Output the (X, Y) coordinate of the center of the cell containing the given text.  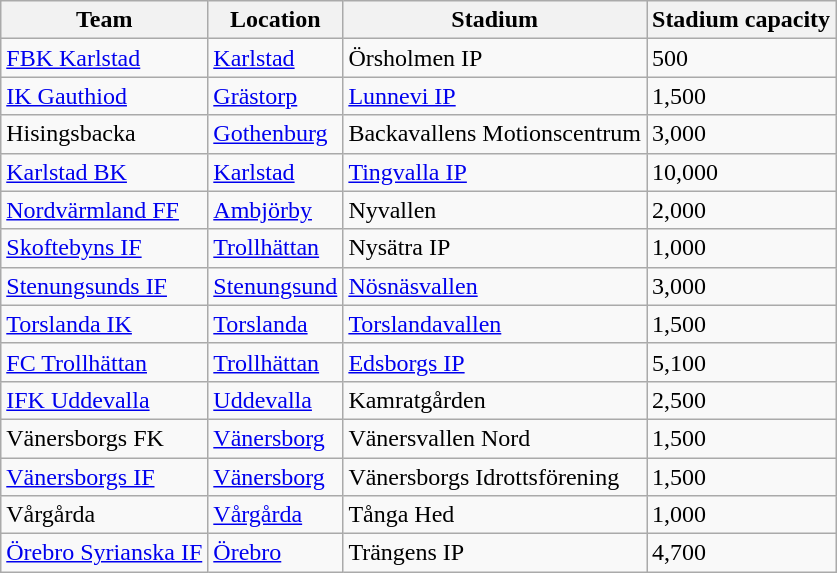
Location (276, 20)
Nysätra IP (495, 248)
Lunnevi IP (495, 96)
Örsholmen IP (495, 58)
Tånga Hed (495, 515)
Gothenburg (276, 134)
Vänersborgs FK (104, 438)
Nordvärmland FF (104, 210)
IFK Uddevalla (104, 400)
Torslanda IK (104, 324)
FBK Karlstad (104, 58)
FC Trollhättan (104, 362)
Torslanda (276, 324)
Nyvallen (495, 210)
Örebro (276, 553)
500 (740, 58)
IK Gauthiod (104, 96)
Uddevalla (276, 400)
Vänersborgs Idrottsförening (495, 477)
Vänersborgs IF (104, 477)
Nösnäsvallen (495, 286)
Backavallens Motionscentrum (495, 134)
Tingvalla IP (495, 172)
4,700 (740, 553)
Stenungsund (276, 286)
Karlstad BK (104, 172)
Edsborgs IP (495, 362)
Team (104, 20)
Grästorp (276, 96)
Örebro Syrianska IF (104, 553)
Ambjörby (276, 210)
Kamratgården (495, 400)
Hisingsbacka (104, 134)
2,000 (740, 210)
Vänersvallen Nord (495, 438)
10,000 (740, 172)
Stadium capacity (740, 20)
Trängens IP (495, 553)
Stadium (495, 20)
Torslandavallen (495, 324)
Skoftebyns IF (104, 248)
Stenungsunds IF (104, 286)
5,100 (740, 362)
2,500 (740, 400)
